Detect which cell encompasses the target text, then output its [X, Y] center coordinate. 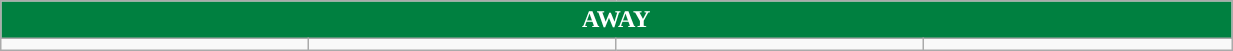
AWAY [616, 20]
